Return the [X, Y] coordinate for the center point of the cell that contains the specified text.  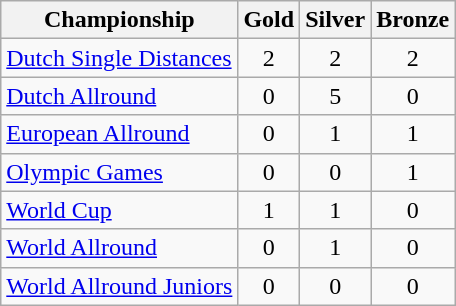
5 [336, 96]
Dutch Allround [120, 96]
Dutch Single Distances [120, 58]
World Allround Juniors [120, 286]
Championship [120, 20]
Gold [269, 20]
Olympic Games [120, 172]
World Allround [120, 248]
European Allround [120, 134]
World Cup [120, 210]
Silver [336, 20]
Bronze [413, 20]
